Provide the [x, y] coordinate of the cell's center where the given text is located.  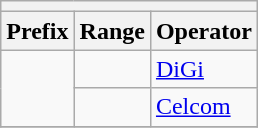
Range [112, 31]
Operator [204, 31]
DiGi [204, 69]
Celcom [204, 107]
Prefix [38, 31]
